Extract the [X, Y] coordinate from the center of the cell holding the provided text.  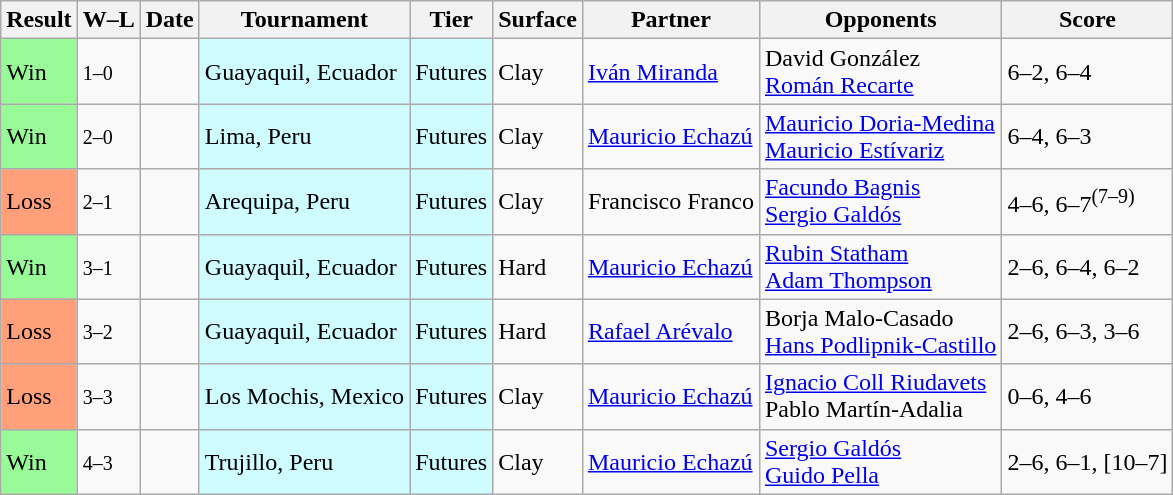
6–4, 6–3 [1088, 136]
Francisco Franco [670, 202]
3–1 [108, 266]
0–6, 4–6 [1088, 396]
Opponents [880, 20]
Score [1088, 20]
Result [39, 20]
3–2 [108, 332]
Facundo Bagnis Sergio Galdós [880, 202]
Los Mochis, Mexico [304, 396]
David González Román Recarte [880, 72]
Trujillo, Peru [304, 462]
W–L [108, 20]
Lima, Peru [304, 136]
4–6, 6–7(7–9) [1088, 202]
Ignacio Coll Riudavets Pablo Martín-Adalia [880, 396]
3–3 [108, 396]
Tier [452, 20]
2–6, 6–1, [10–7] [1088, 462]
6–2, 6–4 [1088, 72]
Iván Miranda [670, 72]
1–0 [108, 72]
Tournament [304, 20]
Sergio Galdós Guido Pella [880, 462]
2–6, 6–3, 3–6 [1088, 332]
2–1 [108, 202]
4–3 [108, 462]
Date [170, 20]
Surface [538, 20]
2–6, 6–4, 6–2 [1088, 266]
2–0 [108, 136]
Mauricio Doria-Medina Mauricio Estívariz [880, 136]
Partner [670, 20]
Rafael Arévalo [670, 332]
Borja Malo-Casado Hans Podlipnik-Castillo [880, 332]
Rubin Statham Adam Thompson [880, 266]
Arequipa, Peru [304, 202]
